Pinpoint the cell where the given text exists, returning its (X, Y) midpoint coordinate. 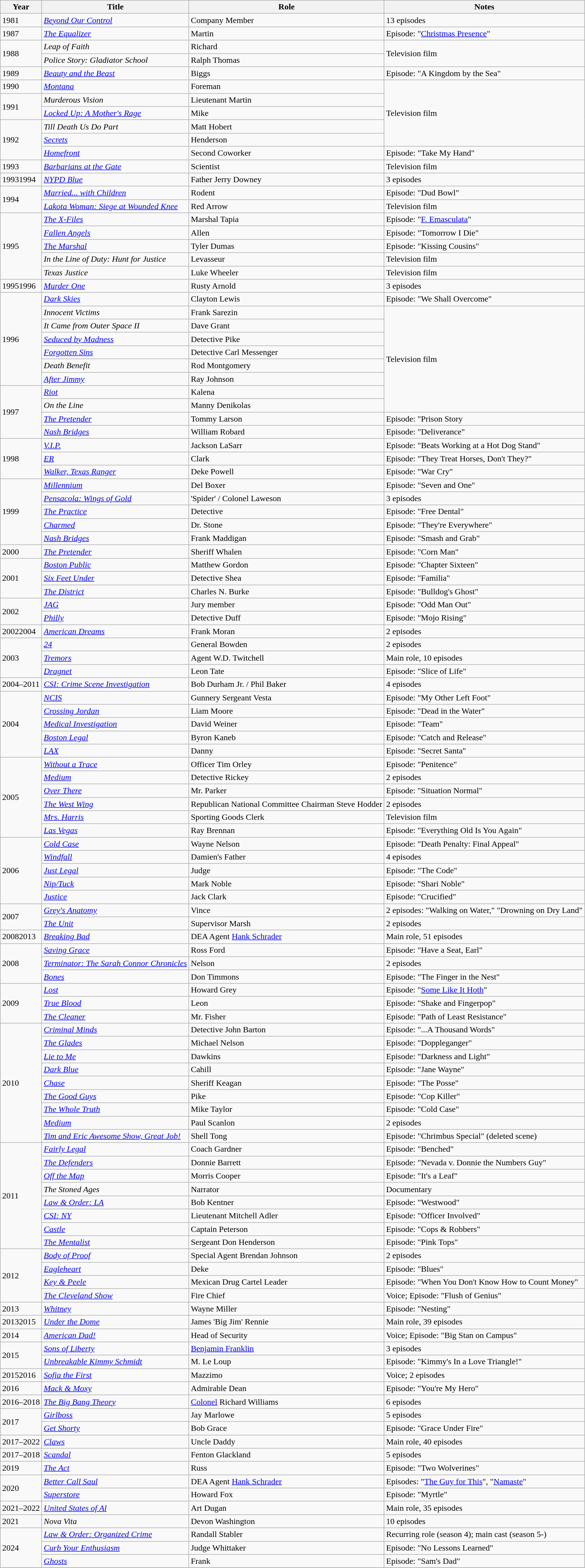
2007 (21, 917)
Episode: "Secret Santa" (484, 751)
The Stoned Ages (115, 1189)
6 episodes (484, 1402)
Cahill (287, 1070)
Episode: "Team" (484, 724)
Episode: "Jane Wayne" (484, 1070)
Dark Skies (115, 299)
It Came from Outer Space II (115, 326)
Frank Maddigan (287, 538)
Main role, 35 episodes (484, 1508)
1995 (21, 246)
Sheriff Keagan (287, 1083)
Deke Powell (287, 472)
Pensacola: Wings of Gold (115, 498)
Liam Moore (287, 711)
Episode: "Officer Involved" (484, 1216)
Episode: "Odd Man Out" (484, 605)
Fairly Legal (115, 1149)
Art Dugan (287, 1508)
Windfall (115, 857)
Sofia the First (115, 1375)
Detective Duff (287, 618)
2010 (21, 1083)
Episode: "Grace Under Fire" (484, 1428)
Las Vegas (115, 831)
Seduced by Madness (115, 339)
Episode: "It's a Leaf" (484, 1176)
Episode: "Everything Old Is You Again" (484, 831)
Episode: "Catch and Release" (484, 737)
Boston Legal (115, 737)
Rodent (287, 193)
2021–2022 (21, 1508)
Chase (115, 1083)
Episode: "Prison Story (484, 419)
Wayne Miller (287, 1309)
Narrator (287, 1189)
Episode: "No Lessons Learned" (484, 1548)
Curb Your Enthusiasm (115, 1548)
Sporting Goods Clerk (287, 817)
Frank Sarezin (287, 312)
Sergeant Don Henderson (287, 1242)
Main role, 40 episodes (484, 1442)
Episode: "Slice of Life" (484, 671)
Saving Grace (115, 950)
The Cleveland Show (115, 1295)
Leap of Faith (115, 47)
Tim and Eric Awesome Show, Great Job! (115, 1136)
Episode: "Dead in the Water" (484, 711)
Scandal (115, 1455)
10 episodes (484, 1521)
Randall Stabler (287, 1534)
Over There (115, 790)
2006 (21, 870)
Foreman (287, 87)
Don Timmons (287, 976)
Dr. Stone (287, 525)
Lakota Woman: Siege at Wounded Knee (115, 206)
Locked Up: A Mother's Rage (115, 113)
Marshal Tapia (287, 220)
Episode: "You're My Hero" (484, 1388)
ER (115, 459)
2020 (21, 1488)
1990 (21, 87)
Bob Kentner (287, 1202)
American Dad! (115, 1335)
M. Le Loup (287, 1362)
Special Agent Brendan Johnson (287, 1256)
Episode: "The Finger in the Nest" (484, 976)
Clark (287, 459)
Philly (115, 618)
Documentary (484, 1189)
Nova Vita (115, 1521)
Off the Map (115, 1176)
2004 (21, 724)
The Cleaner (115, 1017)
Forgotten Sins (115, 352)
Episode: "When You Don't Know How to Count Money" (484, 1282)
LAX (115, 751)
Episode: "Corn Man" (484, 551)
Episode: "Mojo Rising" (484, 618)
Russ (287, 1468)
American Dreams (115, 631)
1992 (21, 140)
Manny Denikolas (287, 406)
Tremors (115, 658)
Head of Security (287, 1335)
2013 (21, 1309)
Texas Justice (115, 273)
The Good Guys (115, 1096)
Episode: "Chrimbus Special" (deleted scene) (484, 1136)
Episode: "Take My Hand" (484, 153)
2 episodes: "Walking on Water," "Drowning on Dry Land" (484, 910)
1987 (21, 34)
Ghosts (115, 1561)
Episode: "The Code" (484, 870)
Dark Blue (115, 1070)
2000 (21, 551)
Episode: "Penitence" (484, 764)
20132015 (21, 1322)
Howard Grey (287, 990)
2011 (21, 1196)
Mexican Drug Cartel Leader (287, 1282)
2019 (21, 1468)
Mr. Parker (287, 790)
Lieutenant Mitchell Adler (287, 1216)
Richard (287, 47)
Rod Montgomery (287, 365)
Episode: "Bulldog's Ghost" (484, 592)
The Act (115, 1468)
Episode: "Shake and Fingerpop" (484, 1003)
Bones (115, 976)
Republican National Committee Chairman Steve Hodder (287, 804)
Episode: "Chapter Sixteen" (484, 565)
Year (21, 7)
Episode: "Darkness and Light" (484, 1056)
Lost (115, 990)
United States of Al (115, 1508)
Episode: "Sam's Dad" (484, 1561)
Episode: "Have a Seat, Earl" (484, 950)
1997 (21, 412)
1993 (21, 166)
Frank Moran (287, 631)
2012 (21, 1276)
Second Coworker (287, 153)
Boston Public (115, 565)
Episode: "Nevada v. Donnie the Numbers Guy" (484, 1162)
Detective John Barton (287, 1030)
Body of Proof (115, 1256)
Episode: "Cold Case" (484, 1109)
Voice; Episode: "Big Stan on Campus" (484, 1335)
Mrs. Harris (115, 817)
Murder One (115, 286)
James 'Big Jim' Rennie (287, 1322)
Vince (287, 910)
Without a Trace (115, 764)
Charles N. Burke (287, 592)
Murderous Vision (115, 100)
Episode: "Familia" (484, 578)
Officer Tim Orley (287, 764)
Episode: "Seven and One" (484, 485)
Episode: "Crucified" (484, 897)
The Marshal (115, 246)
Deke (287, 1269)
Fenton Glackland (287, 1455)
Devon Washington (287, 1521)
Episode: "They Treat Horses, Don't They?" (484, 459)
Scientist (287, 166)
19931994 (21, 180)
General Bowden (287, 645)
The Practice (115, 512)
Gunnery Sergeant Vesta (287, 698)
Episodes: "The Guy for This", "Namaste" (484, 1481)
The Whole Truth (115, 1109)
Innocent Victims (115, 312)
1998 (21, 459)
Judge Whittaker (287, 1548)
Episode: "Myrtle" (484, 1495)
Sheriff Whalen (287, 551)
Voice; 2 episodes (484, 1375)
Mr. Fisher (287, 1017)
Admirable Dean (287, 1388)
Del Boxer (287, 485)
Get Shorty (115, 1428)
Beyond Our Control (115, 20)
Ray Johnson (287, 379)
Tyler Dumas (287, 246)
NYPD Blue (115, 180)
1999 (21, 512)
2002 (21, 611)
Biggs (287, 73)
Law & Order: Organized Crime (115, 1534)
Episode: "Tomorrow I Die" (484, 233)
Episode: "My Other Left Foot" (484, 698)
2016 (21, 1388)
1991 (21, 106)
Wayne Nelson (287, 844)
The Unit (115, 923)
Episode: "Free Dental" (484, 512)
Better Call Saul (115, 1481)
Castle (115, 1229)
Company Member (287, 20)
Episode: "They're Everywhere" (484, 525)
Nelson (287, 963)
Claws (115, 1442)
CSI: Crime Scene Investigation (115, 684)
CSI: NY (115, 1216)
20152016 (21, 1375)
Episode: "Christmas Presence" (484, 34)
Detective Rickey (287, 777)
Episode: "Doppleganger" (484, 1043)
David Weiner (287, 724)
Levasseur (287, 259)
Detective Shea (287, 578)
Law & Order: LA (115, 1202)
1994 (21, 200)
Justice (115, 897)
The Defenders (115, 1162)
Benjamin Franklin (287, 1348)
Detective (287, 512)
2024 (21, 1548)
2015 (21, 1355)
Matthew Gordon (287, 565)
Main role, 39 episodes (484, 1322)
The Equalizer (115, 34)
Lieutenant Martin (287, 100)
Mark Noble (287, 884)
Title (115, 7)
2009 (21, 1003)
Pike (287, 1096)
Episode: "The Posse" (484, 1083)
The District (115, 592)
Byron Kaneb (287, 737)
Morris Cooper (287, 1176)
2005 (21, 797)
Coach Gardner (287, 1149)
Key & Peele (115, 1282)
Notes (484, 7)
Shell Tong (287, 1136)
Medical Investigation (115, 724)
Frank (287, 1561)
Fallen Angels (115, 233)
2017–2022 (21, 1442)
Detective Carl Messenger (287, 352)
2016–2018 (21, 1402)
Mazzimo (287, 1375)
Homefront (115, 153)
Main role, 10 episodes (484, 658)
1981 (21, 20)
Supervisor Marsh (287, 923)
Captain Peterson (287, 1229)
Kalena (287, 392)
Episode: "...A Thousand Words" (484, 1030)
Millennium (115, 485)
Six Feet Under (115, 578)
The Big Bang Theory (115, 1402)
The West Wing (115, 804)
Under the Dome (115, 1322)
The Glades (115, 1043)
Superstore (115, 1495)
The Mentalist (115, 1242)
Uncle Daddy (287, 1442)
Luke Wheeler (287, 273)
Criminal Minds (115, 1030)
Cold Case (115, 844)
Rusty Arnold (287, 286)
Michael Nelson (287, 1043)
Voice; Episode: "Flush of Genius" (484, 1295)
Dave Grant (287, 326)
Episode: "Kimmy's In a Love Triangle!" (484, 1362)
Damien's Father (287, 857)
2004–2011 (21, 684)
Danny (287, 751)
Jury member (287, 605)
Beauty and the Beast (115, 73)
Eagleheart (115, 1269)
Matt Hobert (287, 126)
Sons of Liberty (115, 1348)
13 episodes (484, 20)
Ray Brennan (287, 831)
Ralph Thomas (287, 60)
Jackson LaSarr (287, 445)
Ross Ford (287, 950)
Episode: "Cop Killer" (484, 1096)
Howard Fox (287, 1495)
Barbarians at the Gate (115, 166)
Bob Grace (287, 1428)
In the Line of Duty: Hunt for Justice (115, 259)
Episode: "Nesting" (484, 1309)
William Robard (287, 432)
Montana (115, 87)
2017 (21, 1421)
Recurring role (season 4); main cast (season 5-) (484, 1534)
19951996 (21, 286)
Episode: "Blues" (484, 1269)
Donnie Barrett (287, 1162)
Bob Durham Jr. / Phil Baker (287, 684)
24 (115, 645)
Jack Clark (287, 897)
Leon Tate (287, 671)
Episode: "Dud Bowl" (484, 193)
Unbreakable Kimmy Schmidt (115, 1362)
Father Jerry Downey (287, 180)
1989 (21, 73)
Episode: "Pink Tops" (484, 1242)
Dawkins (287, 1056)
After Jimmy (115, 379)
Episode: "Deliverance" (484, 432)
Main role, 51 episodes (484, 937)
1996 (21, 339)
Episode: "Cops & Robbers" (484, 1229)
2017–2018 (21, 1455)
Episode: "Path of Least Resistance" (484, 1017)
2021 (21, 1521)
V.I.P. (115, 445)
Agent W.D. Twitchell (287, 658)
Role (287, 7)
Episode: "Some Like It Hoth" (484, 990)
Jay Marlowe (287, 1415)
Episode: "Westwood" (484, 1202)
Whitney (115, 1309)
Mack & Moxy (115, 1388)
Crossing Jordan (115, 711)
Episode: "Benched" (484, 1149)
Mike (287, 113)
NCIS (115, 698)
Episode: "Shari Noble" (484, 884)
Grey's Anatomy (115, 910)
Charmed (115, 525)
True Blood (115, 1003)
Tommy Larson (287, 419)
Henderson (287, 140)
Red Arrow (287, 206)
Married... with Children (115, 193)
Episode: "Beats Working at a Hot Dog Stand" (484, 445)
Episode: "F. Emasculata" (484, 220)
Breaking Bad (115, 937)
Detective Pike (287, 339)
2001 (21, 578)
Terminator: The Sarah Connor Chronicles (115, 963)
Colonel Richard Williams (287, 1402)
2014 (21, 1335)
Dragnet (115, 671)
Episode: "Kissing Cousins" (484, 246)
20082013 (21, 937)
Episode: "Two Wolverines" (484, 1468)
Lie to Me (115, 1056)
On the Line (115, 406)
Fire Chief (287, 1295)
Episode: "Situation Normal" (484, 790)
20022004 (21, 631)
Mike Taylor (287, 1109)
Leon (287, 1003)
'Spider' / Colonel Laweson (287, 498)
Police Story: Gladiator School (115, 60)
Episode: "A Kingdom by the Sea" (484, 73)
Allen (287, 233)
The X-Files (115, 220)
Walker, Texas Ranger (115, 472)
Clayton Lewis (287, 299)
2003 (21, 658)
Paul Scanlon (287, 1123)
Death Benefit (115, 365)
Martin (287, 34)
Episode: "We Shall Overcome" (484, 299)
Riot (115, 392)
Nip/Tuck (115, 884)
Till Death Us Do Part (115, 126)
Judge (287, 870)
2008 (21, 963)
Episode: "War Cry" (484, 472)
Secrets (115, 140)
1988 (21, 53)
Episode: "Death Penalty: Final Appeal" (484, 844)
Episode: "Smash and Grab" (484, 538)
Girlboss (115, 1415)
JAG (115, 605)
Just Legal (115, 870)
